From the cell containing the given text, extract its center point as (x, y) coordinate. 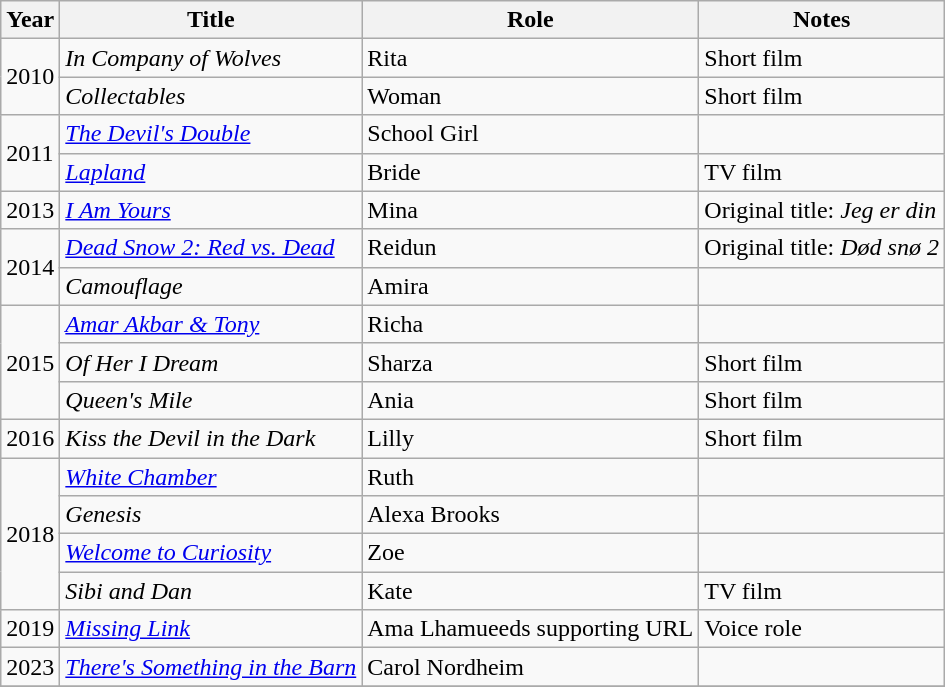
2018 (30, 534)
Woman (530, 96)
2019 (30, 629)
Dead Snow 2: Red vs. Dead (211, 248)
Ama Lhamueeds supporting URL (530, 629)
2010 (30, 77)
White Chamber (211, 477)
Alexa Brooks (530, 515)
2014 (30, 267)
Carol Nordheim (530, 667)
Missing Link (211, 629)
2015 (30, 362)
Bride (530, 172)
Original title: Jeg er din (822, 210)
Zoe (530, 553)
Amira (530, 286)
There's Something in the Barn (211, 667)
Collectables (211, 96)
Ania (530, 400)
Lapland (211, 172)
2011 (30, 153)
The Devil's Double (211, 134)
Richa (530, 324)
Kate (530, 591)
Lilly (530, 438)
I Am Yours (211, 210)
Voice role (822, 629)
Camouflage (211, 286)
Title (211, 20)
Year (30, 20)
Kiss the Devil in the Dark (211, 438)
Genesis (211, 515)
Of Her I Dream (211, 362)
Notes (822, 20)
2013 (30, 210)
Queen's Mile (211, 400)
Amar Akbar & Tony (211, 324)
Sharza (530, 362)
Mina (530, 210)
In Company of Wolves (211, 58)
2016 (30, 438)
Ruth (530, 477)
Rita (530, 58)
2023 (30, 667)
Original title: Død snø 2 (822, 248)
Sibi and Dan (211, 591)
School Girl (530, 134)
Reidun (530, 248)
Welcome to Curiosity (211, 553)
Role (530, 20)
